Capture the cell that displays the provided text and extract its (X, Y) central coordinate. 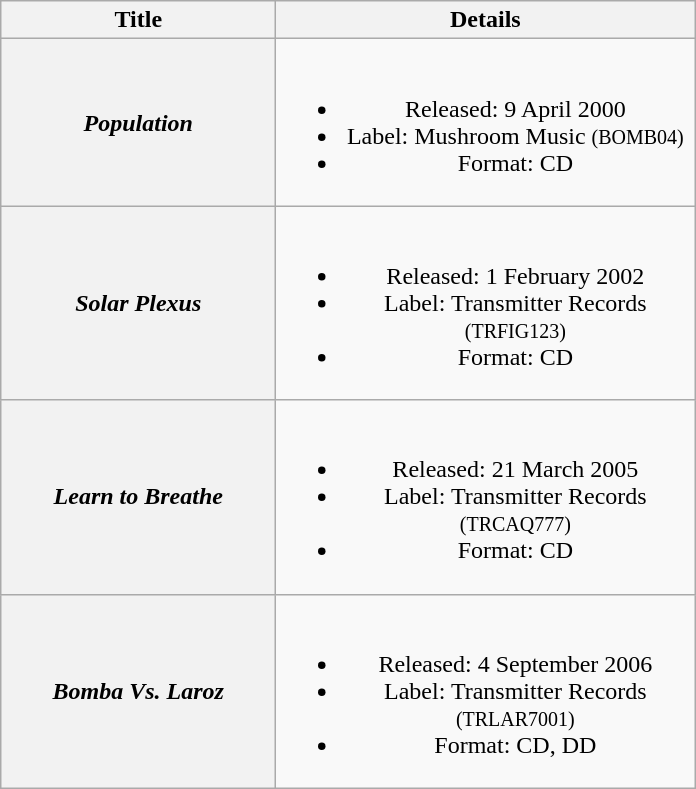
Title (138, 20)
Learn to Breathe (138, 497)
Solar Plexus (138, 303)
Released: 1 February 2002Label: Transmitter Records (TRFIG123)Format: CD (486, 303)
Bomba Vs. Laroz (138, 691)
Released: 4 September 2006Label: Transmitter Records (TRLAR7001)Format: CD, DD (486, 691)
Released: 21 March 2005Label: Transmitter Records (TRCAQ777)Format: CD (486, 497)
Released: 9 April 2000Label: Mushroom Music (BOMB04)Format: CD (486, 122)
Population (138, 122)
Details (486, 20)
